Return the (X, Y) coordinate for the center point of the cell that contains the specified text.  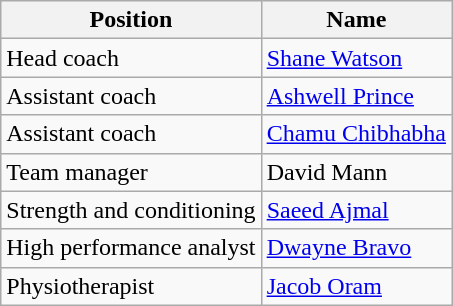
Chamu Chibhabha (356, 134)
Shane Watson (356, 58)
Ashwell Prince (356, 96)
Dwayne Bravo (356, 248)
Head coach (131, 58)
Strength and conditioning (131, 210)
Saeed Ajmal (356, 210)
David Mann (356, 172)
Physiotherapist (131, 286)
High performance analyst (131, 248)
Position (131, 20)
Jacob Oram (356, 286)
Name (356, 20)
Team manager (131, 172)
